Output the [x, y] coordinate of the center of the cell containing the given text.  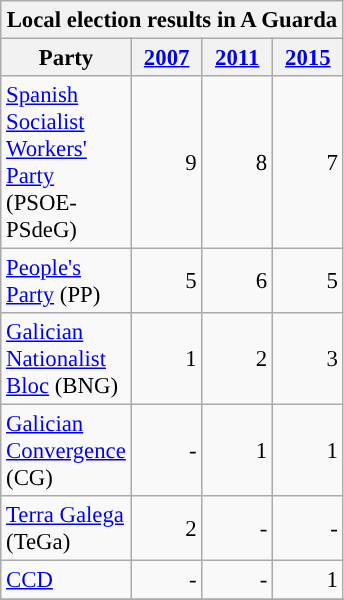
CCD [66, 580]
6 [238, 282]
Party [66, 58]
Spanish Socialist Workers' Party (PSOE-PSdeG) [66, 162]
9 [166, 162]
2011 [238, 58]
Local election results in A Guarda [172, 20]
2015 [308, 58]
Galician Nationalist Bloc (BNG) [66, 359]
7 [308, 162]
Terra Galega (TeGa) [66, 528]
8 [238, 162]
3 [308, 359]
2007 [166, 58]
People's Party (PP) [66, 282]
Galician Convergence (CG) [66, 451]
